For the text-containing cell, return its midpoint in (X, Y) coordinate format. 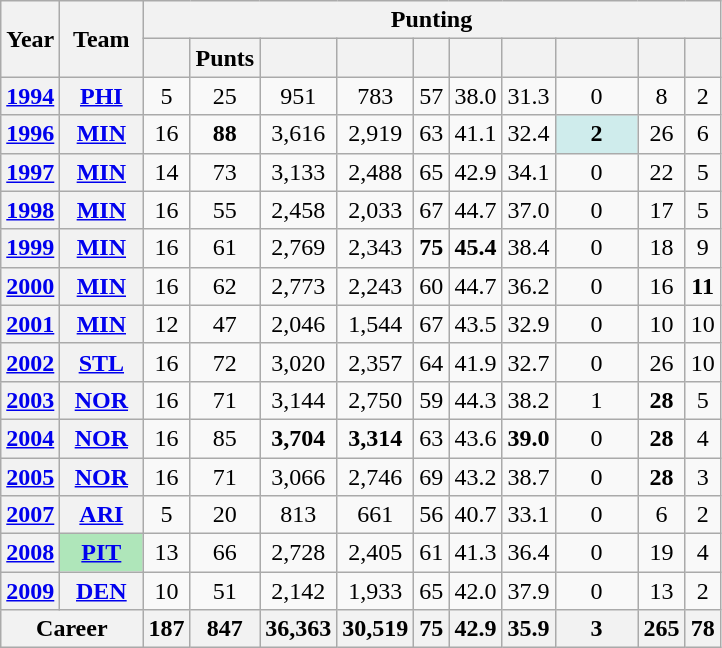
41.9 (476, 362)
43.2 (476, 477)
2,343 (376, 248)
3,066 (298, 477)
2,750 (376, 400)
Punts (225, 58)
43.5 (476, 324)
37.0 (528, 210)
813 (298, 515)
1,544 (376, 324)
73 (225, 172)
51 (225, 591)
56 (432, 515)
1997 (30, 172)
ARI (102, 515)
88 (225, 134)
78 (702, 629)
2008 (30, 553)
2,488 (376, 172)
3,133 (298, 172)
2002 (30, 362)
59 (432, 400)
DEN (102, 591)
1 (596, 400)
2001 (30, 324)
60 (432, 286)
66 (225, 553)
1994 (30, 96)
45.4 (476, 248)
36.2 (528, 286)
2003 (30, 400)
85 (225, 438)
38.4 (528, 248)
64 (432, 362)
STL (102, 362)
44.3 (476, 400)
2,769 (298, 248)
265 (662, 629)
3,020 (298, 362)
2,357 (376, 362)
34.1 (528, 172)
1999 (30, 248)
2,243 (376, 286)
38.2 (528, 400)
951 (298, 96)
Career (72, 629)
69 (432, 477)
22 (662, 172)
2,919 (376, 134)
41.3 (476, 553)
38.7 (528, 477)
2,728 (298, 553)
2,046 (298, 324)
62 (225, 286)
PIT (102, 553)
2,746 (376, 477)
2007 (30, 515)
11 (702, 286)
19 (662, 553)
1,933 (376, 591)
PHI (102, 96)
38.0 (476, 96)
3,144 (298, 400)
37.9 (528, 591)
36,363 (298, 629)
2,142 (298, 591)
661 (376, 515)
2,405 (376, 553)
18 (662, 248)
47 (225, 324)
30,519 (376, 629)
3,704 (298, 438)
43.6 (476, 438)
9 (702, 248)
2004 (30, 438)
40.7 (476, 515)
3,314 (376, 438)
Year (30, 39)
2009 (30, 591)
Punting (432, 20)
32.7 (528, 362)
8 (662, 96)
2000 (30, 286)
3,616 (298, 134)
847 (225, 629)
2,033 (376, 210)
42.0 (476, 591)
12 (166, 324)
783 (376, 96)
2,458 (298, 210)
35.9 (528, 629)
72 (225, 362)
1996 (30, 134)
33.1 (528, 515)
31.3 (528, 96)
187 (166, 629)
32.4 (528, 134)
25 (225, 96)
36.4 (528, 553)
14 (166, 172)
39.0 (528, 438)
17 (662, 210)
2,773 (298, 286)
2005 (30, 477)
41.1 (476, 134)
Team (102, 39)
55 (225, 210)
20 (225, 515)
57 (432, 96)
32.9 (528, 324)
1998 (30, 210)
